Pinpoint the cell where the given text exists, returning its [x, y] midpoint coordinate. 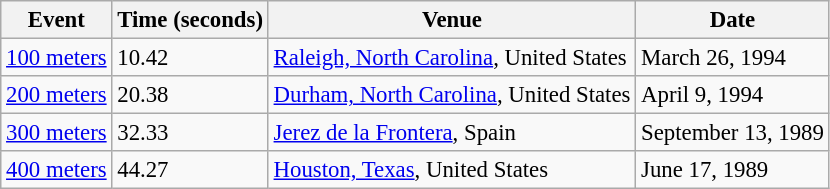
Jerez de la Frontera, Spain [452, 133]
Time (seconds) [190, 20]
Venue [452, 20]
Houston, Texas, United States [452, 170]
March 26, 1994 [732, 58]
September 13, 1989 [732, 133]
April 9, 1994 [732, 95]
Raleigh, North Carolina, United States [452, 58]
Durham, North Carolina, United States [452, 95]
10.42 [190, 58]
Date [732, 20]
44.27 [190, 170]
200 meters [56, 95]
Event [56, 20]
100 meters [56, 58]
20.38 [190, 95]
June 17, 1989 [732, 170]
400 meters [56, 170]
32.33 [190, 133]
300 meters [56, 133]
